Scan for the cell matching the given text and deliver its [x, y] coordinate at center. 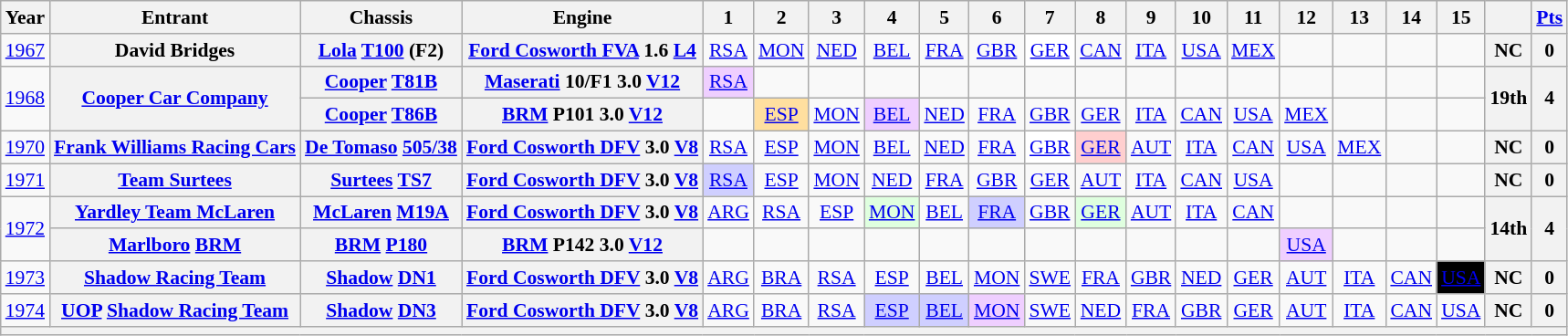
Shadow DN1 [382, 278]
Pts [1550, 17]
Shadow Racing Team [175, 278]
Frank Williams Racing Cars [175, 148]
Cooper T81B [382, 82]
Engine [582, 17]
14 [1411, 17]
14th [1508, 228]
1968 [26, 99]
1973 [26, 278]
8 [1101, 17]
Ford Cosworth FVA 1.6 L4 [582, 50]
9 [1152, 17]
BRM P142 3.0 V12 [582, 246]
5 [944, 17]
Chassis [382, 17]
Shadow DN3 [382, 310]
Yardley Team McLaren [175, 213]
1970 [26, 148]
1972 [26, 228]
Cooper T86B [382, 115]
Surtees TS7 [382, 180]
De Tomaso 505/38 [382, 148]
1 [728, 17]
6 [997, 17]
15 [1460, 17]
BRM P180 [382, 246]
Lola T100 (F2) [382, 50]
11 [1253, 17]
19th [1508, 99]
McLaren M19A [382, 213]
Year [26, 17]
UOP Shadow Racing Team [175, 310]
Team Surtees [175, 180]
3 [836, 17]
7 [1050, 17]
Marlboro BRM [175, 246]
David Bridges [175, 50]
12 [1306, 17]
Maserati 10/F1 3.0 V12 [582, 82]
BRM P101 3.0 V12 [582, 115]
10 [1201, 17]
1971 [26, 180]
2 [781, 17]
1974 [26, 310]
13 [1359, 17]
Entrant [175, 17]
1967 [26, 50]
Cooper Car Company [175, 99]
